Pinpoint the cell where the given text exists, returning its (X, Y) midpoint coordinate. 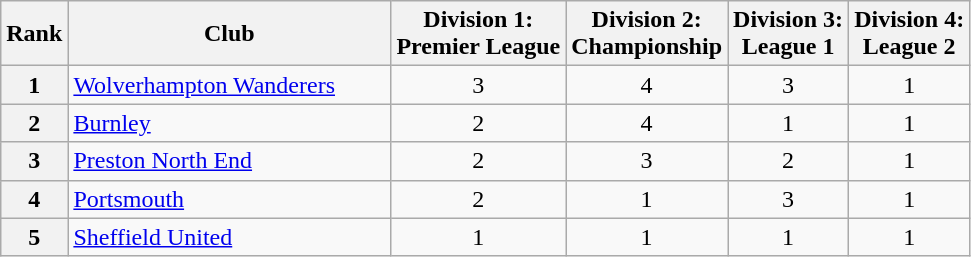
Division 3:League 1 (788, 34)
Sheffield United (230, 237)
Preston North End (230, 161)
Rank (34, 34)
Portsmouth (230, 199)
Burnley (230, 123)
Division 2:Championship (647, 34)
Division 1:Premier League (478, 34)
Division 4:League 2 (910, 34)
Club (230, 34)
Wolverhampton Wanderers (230, 85)
5 (34, 237)
